Return the (x, y) coordinate for the center point of the cell that contains the specified text.  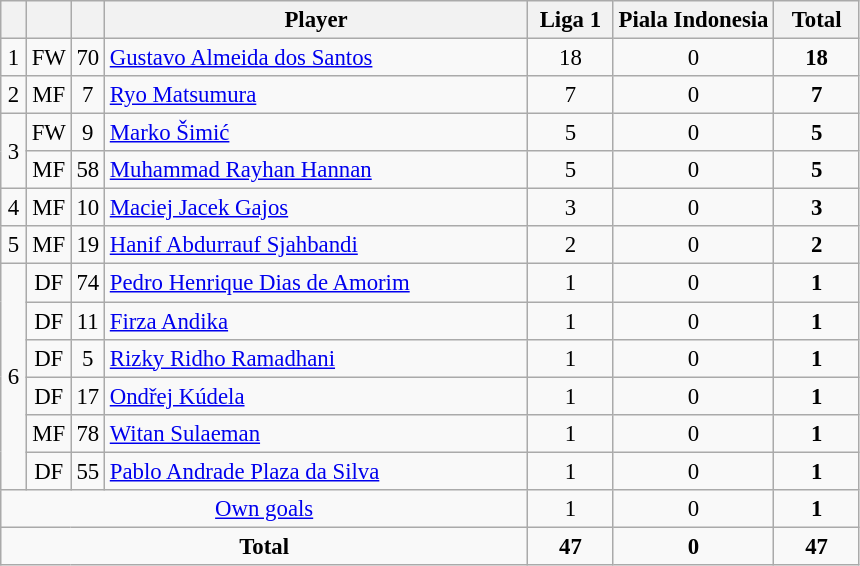
Rizky Ridho Ramadhani (316, 358)
78 (88, 433)
Own goals (264, 509)
9 (88, 133)
58 (88, 170)
Ondřej Kúdela (316, 396)
Ryo Matsumura (316, 95)
Piala Indonesia (694, 20)
11 (88, 321)
Pedro Henrique Dias de Amorim (316, 283)
Player (316, 20)
74 (88, 283)
Hanif Abdurrauf Sjahbandi (316, 245)
10 (88, 208)
4 (14, 208)
Pablo Andrade Plaza da Silva (316, 471)
Witan Sulaeman (316, 433)
Liga 1 (571, 20)
Firza Andika (316, 321)
Gustavo Almeida dos Santos (316, 58)
17 (88, 396)
70 (88, 58)
19 (88, 245)
6 (14, 377)
55 (88, 471)
Marko Šimić (316, 133)
Muhammad Rayhan Hannan (316, 170)
Maciej Jacek Gajos (316, 208)
